From the cell containing the given text, extract its center point as [X, Y] coordinate. 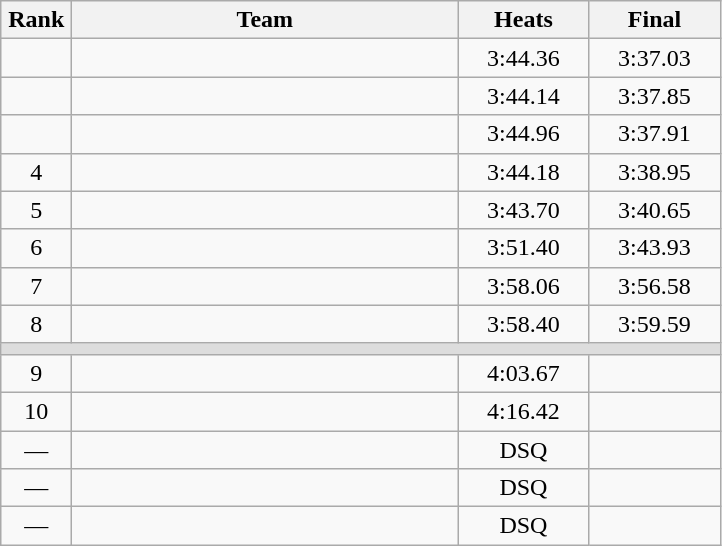
3:44.14 [524, 96]
6 [36, 248]
3:40.65 [654, 210]
3:51.40 [524, 248]
3:59.59 [654, 324]
5 [36, 210]
3:43.93 [654, 248]
3:44.96 [524, 134]
3:44.36 [524, 58]
10 [36, 411]
9 [36, 373]
3:44.18 [524, 172]
7 [36, 286]
3:38.95 [654, 172]
3:37.03 [654, 58]
3:43.70 [524, 210]
4:16.42 [524, 411]
4:03.67 [524, 373]
8 [36, 324]
Team [265, 20]
Rank [36, 20]
Heats [524, 20]
3:37.85 [654, 96]
3:58.40 [524, 324]
4 [36, 172]
Final [654, 20]
3:56.58 [654, 286]
3:37.91 [654, 134]
3:58.06 [524, 286]
